Provide the [X, Y] coordinate of the cell's center where the given text is located.  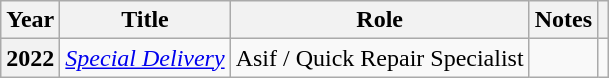
Role [380, 20]
Special Delivery [145, 58]
Year [30, 20]
Notes [563, 20]
Title [145, 20]
Asif / Quick Repair Specialist [380, 58]
2022 [30, 58]
